Provide the [x, y] coordinate of the cell's center where the given text is located.  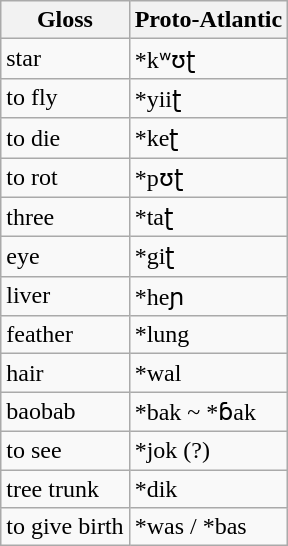
*lung [208, 335]
to die [65, 138]
to give birth [65, 527]
*keʈ [208, 138]
Gloss [65, 20]
star [65, 59]
tree trunk [65, 489]
*pʊʈ [208, 178]
*bak ~ *ɓak [208, 412]
*dik [208, 489]
hair [65, 373]
liver [65, 296]
*wal [208, 373]
to rot [65, 178]
*was / *bas [208, 527]
*yiiʈ [208, 98]
to see [65, 450]
baobab [65, 412]
*giʈ [208, 257]
*jok (?) [208, 450]
to fly [65, 98]
three [65, 217]
*taʈ [208, 217]
*kʷʊʈ [208, 59]
eye [65, 257]
Proto-Atlantic [208, 20]
*heɲ [208, 296]
feather [65, 335]
